Return the [x, y] coordinate for the center point of the cell that contains the specified text.  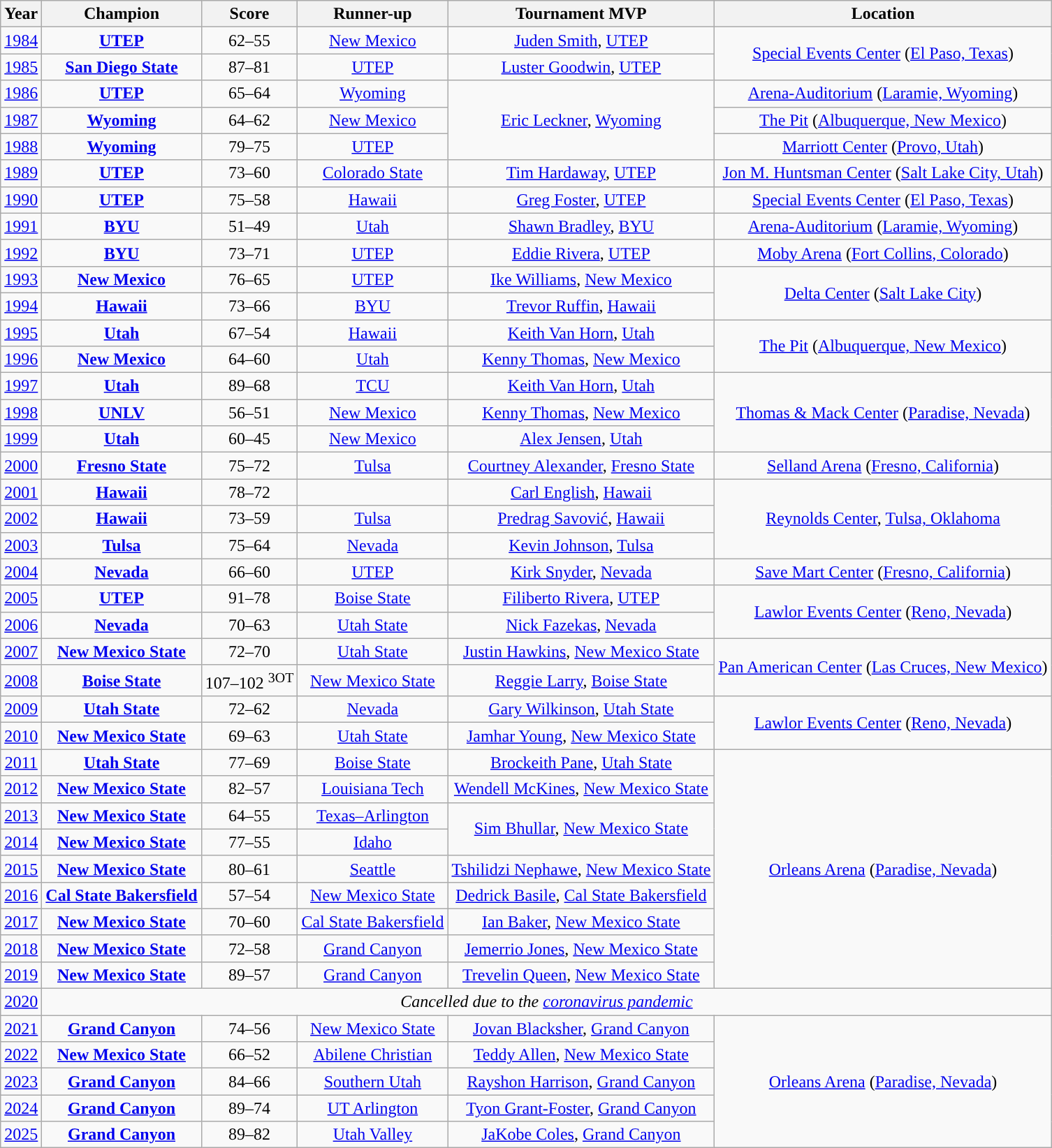
1997 [21, 386]
Trevor Ruffin, Hawaii [581, 306]
Alex Jensen, Utah [581, 439]
2022 [21, 1055]
Carl English, Hawaii [581, 492]
Kevin Johnson, Tulsa [581, 545]
Reggie Larry, Boise State [581, 680]
2010 [21, 736]
2014 [21, 842]
Greg Foster, UTEP [581, 200]
73–66 [249, 306]
Location [883, 14]
Sim Bhullar, New Mexico State [581, 829]
2009 [21, 709]
72–62 [249, 709]
UT Arlington [373, 1108]
64–60 [249, 360]
Teddy Allen, New Mexico State [581, 1055]
57–54 [249, 895]
77–69 [249, 763]
91–78 [249, 598]
76–65 [249, 279]
Rayshon Harrison, Grand Canyon [581, 1082]
82–57 [249, 789]
1993 [21, 279]
1991 [21, 226]
73–60 [249, 173]
Reynolds Center, Tulsa, Oklahoma [883, 519]
89–68 [249, 386]
2012 [21, 789]
1999 [21, 439]
Idaho [373, 842]
Cancelled due to the coronavirus pandemic [546, 1002]
Tim Hardaway, UTEP [581, 173]
Selland Arena (Fresno, California) [883, 466]
JaKobe Coles, Grand Canyon [581, 1135]
1994 [21, 306]
2007 [21, 652]
73–59 [249, 519]
2011 [21, 763]
Year [21, 14]
72–70 [249, 652]
66–52 [249, 1055]
Colorado State [373, 173]
Filiberto Rivera, UTEP [581, 598]
Brockeith Pane, Utah State [581, 763]
1992 [21, 253]
64–55 [249, 816]
Ian Baker, New Mexico State [581, 922]
Courtney Alexander, Fresno State [581, 466]
2015 [21, 869]
89–82 [249, 1135]
Tshilidzi Nephawe, New Mexico State [581, 869]
Louisiana Tech [373, 789]
1998 [21, 413]
Thomas & Mack Center (Paradise, Nevada) [883, 413]
San Diego State [122, 67]
2013 [21, 816]
2017 [21, 922]
Jovan Blacksher, Grand Canyon [581, 1029]
Wendell McKines, New Mexico State [581, 789]
2005 [21, 598]
64–62 [249, 120]
2016 [21, 895]
2006 [21, 625]
77–55 [249, 842]
84–66 [249, 1082]
74–56 [249, 1029]
1995 [21, 333]
75–64 [249, 545]
2003 [21, 545]
75–58 [249, 200]
80–61 [249, 869]
Texas–Arlington [373, 816]
51–49 [249, 226]
Dedrick Basile, Cal State Bakersfield [581, 895]
2021 [21, 1029]
70–63 [249, 625]
Abilene Christian [373, 1055]
Luster Goodwin, UTEP [581, 67]
69–63 [249, 736]
Kirk Snyder, Nevada [581, 572]
Gary Wilkinson, Utah State [581, 709]
79–75 [249, 147]
Trevelin Queen, New Mexico State [581, 975]
66–60 [249, 572]
56–51 [249, 413]
Runner-up [373, 14]
Eric Leckner, Wyoming [581, 120]
1985 [21, 67]
UNLV [122, 413]
2008 [21, 680]
Moby Arena (Fort Collins, Colorado) [883, 253]
Marriott Center (Provo, Utah) [883, 147]
Champion [122, 14]
2023 [21, 1082]
2000 [21, 466]
Jemerrio Jones, New Mexico State [581, 948]
Save Mart Center (Fresno, California) [883, 572]
2019 [21, 975]
1989 [21, 173]
Delta Center (Salt Lake City) [883, 293]
Juden Smith, UTEP [581, 41]
2018 [21, 948]
1984 [21, 41]
107–102 3OT [249, 680]
2002 [21, 519]
2004 [21, 572]
62–55 [249, 41]
Pan American Center (Las Cruces, New Mexico) [883, 668]
65–64 [249, 94]
1986 [21, 94]
73–71 [249, 253]
1987 [21, 120]
1996 [21, 360]
89–57 [249, 975]
2025 [21, 1135]
Justin Hawkins, New Mexico State [581, 652]
Fresno State [122, 466]
Predrag Savović, Hawaii [581, 519]
78–72 [249, 492]
87–81 [249, 67]
Score [249, 14]
2024 [21, 1108]
TCU [373, 386]
2001 [21, 492]
Nick Fazekas, Nevada [581, 625]
Eddie Rivera, UTEP [581, 253]
89–74 [249, 1108]
1988 [21, 147]
70–60 [249, 922]
Shawn Bradley, BYU [581, 226]
67–54 [249, 333]
75–72 [249, 466]
2020 [21, 1002]
Tyon Grant-Foster, Grand Canyon [581, 1108]
Jamhar Young, New Mexico State [581, 736]
Southern Utah [373, 1082]
Utah Valley [373, 1135]
Ike Williams, New Mexico [581, 279]
Jon M. Huntsman Center (Salt Lake City, Utah) [883, 173]
1990 [21, 200]
Tournament MVP [581, 14]
72–58 [249, 948]
60–45 [249, 439]
Seattle [373, 869]
